Output the (x, y) coordinate of the center of the cell containing the given text.  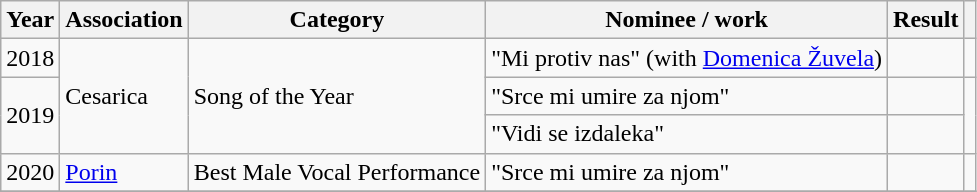
Association (124, 20)
2018 (30, 58)
Cesarica (124, 96)
Nominee / work (687, 20)
Best Male Vocal Performance (336, 172)
2019 (30, 115)
"Mi protiv nas" (with Domenica Žuvela) (687, 58)
Porin (124, 172)
Year (30, 20)
2020 (30, 172)
Result (926, 20)
Song of the Year (336, 96)
Category (336, 20)
"Vidi se izdaleka" (687, 134)
